Output the [X, Y] coordinate of the center of the cell containing the given text.  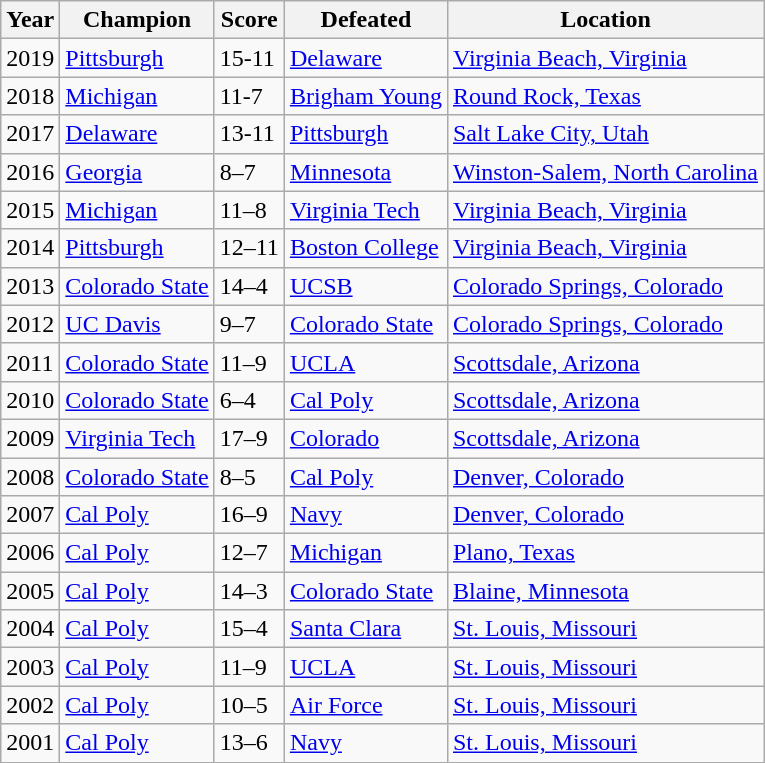
2004 [30, 629]
15–4 [249, 629]
Santa Clara [366, 629]
2008 [30, 477]
17–9 [249, 438]
Air Force [366, 705]
2012 [30, 324]
2014 [30, 248]
Plano, Texas [605, 553]
Boston College [366, 248]
12–11 [249, 248]
2015 [30, 210]
2016 [30, 172]
UCSB [366, 286]
Colorado [366, 438]
14–4 [249, 286]
2006 [30, 553]
2018 [30, 96]
2017 [30, 134]
UC Davis [137, 324]
2013 [30, 286]
Champion [137, 20]
14–3 [249, 591]
Year [30, 20]
2010 [30, 400]
Blaine, Minnesota [605, 591]
8–7 [249, 172]
10–5 [249, 705]
Georgia [137, 172]
9–7 [249, 324]
Round Rock, Texas [605, 96]
Defeated [366, 20]
Winston-Salem, North Carolina [605, 172]
13–6 [249, 743]
2002 [30, 705]
2011 [30, 362]
2001 [30, 743]
2019 [30, 58]
Location [605, 20]
6–4 [249, 400]
2007 [30, 515]
Minnesota [366, 172]
13-11 [249, 134]
11-7 [249, 96]
Brigham Young [366, 96]
Salt Lake City, Utah [605, 134]
2009 [30, 438]
2003 [30, 667]
2005 [30, 591]
12–7 [249, 553]
16–9 [249, 515]
8–5 [249, 477]
Score [249, 20]
11–8 [249, 210]
15-11 [249, 58]
